Find where the given text appears and provide that cell's center as (X, Y) coordinate. 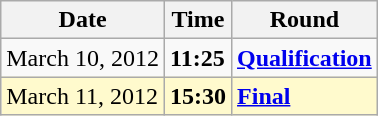
March 11, 2012 (83, 96)
Date (83, 20)
15:30 (198, 96)
Time (198, 20)
Round (305, 20)
Final (305, 96)
March 10, 2012 (83, 58)
11:25 (198, 58)
Qualification (305, 58)
